Detect which cell encompasses the target text, then output its (x, y) center coordinate. 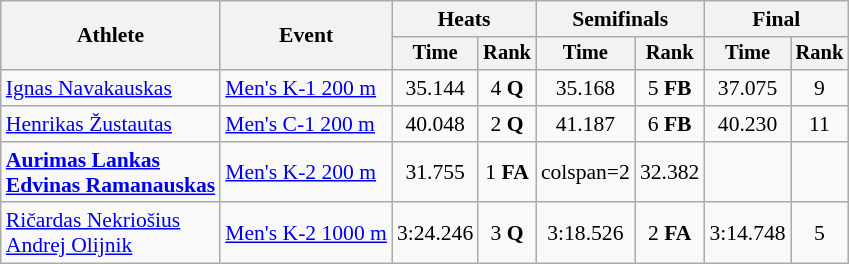
Athlete (110, 36)
3:14.748 (747, 234)
Event (306, 36)
40.048 (435, 124)
3 Q (507, 234)
Aurimas LankasEdvinas Ramanauskas (110, 172)
Ignas Navakauskas (110, 88)
5 FB (670, 88)
6 FB (670, 124)
Semifinals (620, 19)
35.144 (435, 88)
31.755 (435, 172)
5 (820, 234)
1 FA (507, 172)
40.230 (747, 124)
Henrikas Žustautas (110, 124)
Men's C-1 200 m (306, 124)
11 (820, 124)
Heats (464, 19)
37.075 (747, 88)
3:24.246 (435, 234)
colspan=2 (586, 172)
Ričardas NekriošiusAndrej Olijnik (110, 234)
3:18.526 (586, 234)
41.187 (586, 124)
Men's K-1 200 m (306, 88)
9 (820, 88)
2 Q (507, 124)
32.382 (670, 172)
35.168 (586, 88)
Men's K-2 1000 m (306, 234)
Men's K-2 200 m (306, 172)
2 FA (670, 234)
Final (776, 19)
4 Q (507, 88)
